Pinpoint the cell where the given text exists, returning its [x, y] midpoint coordinate. 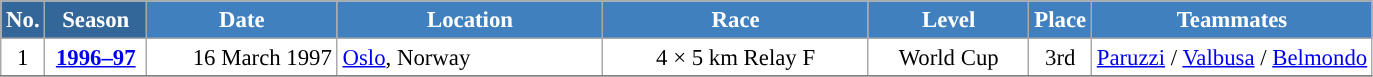
Season [96, 20]
Teammates [1232, 20]
No. [23, 20]
1996–97 [96, 58]
Location [470, 20]
World Cup [948, 58]
Race [736, 20]
1 [23, 58]
16 March 1997 [242, 58]
Paruzzi / Valbusa / Belmondo [1232, 58]
Place [1060, 20]
3rd [1060, 58]
Oslo, Norway [470, 58]
4 × 5 km Relay F [736, 58]
Date [242, 20]
Level [948, 20]
